Locate the cell with the specified text and output its [x, y] center coordinate. 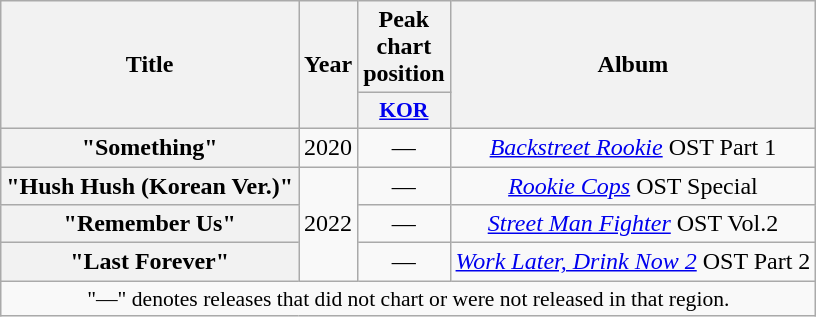
"—" denotes releases that did not chart or were not released in that region. [408, 299]
"Hush Hush (Korean Ver.)" [150, 185]
Rookie Cops OST Special [633, 185]
Backstreet Rookie OST Part 1 [633, 147]
"Last Forever" [150, 262]
2022 [328, 223]
Album [633, 65]
"Something" [150, 147]
"Remember Us" [150, 224]
Year [328, 65]
Work Later, Drink Now 2 OST Part 2 [633, 262]
Title [150, 65]
Street Man Fighter OST Vol.2 [633, 224]
KOR [404, 111]
2020 [328, 147]
Peak chart position [404, 47]
